Identify which cell holds the provided text, then report its (x, y) central coordinate. 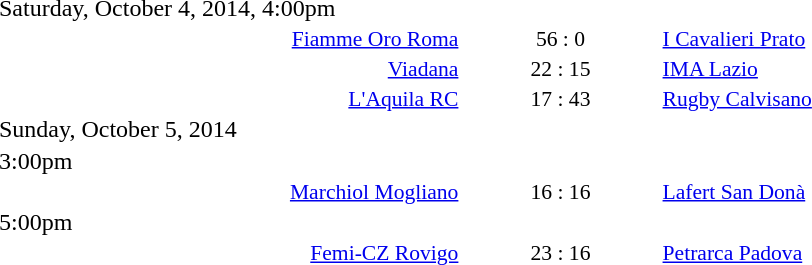
22 : 15 (560, 68)
16 : 16 (560, 192)
17 : 43 (560, 98)
56 : 0 (560, 38)
